Capture the cell that displays the provided text and extract its [X, Y] central coordinate. 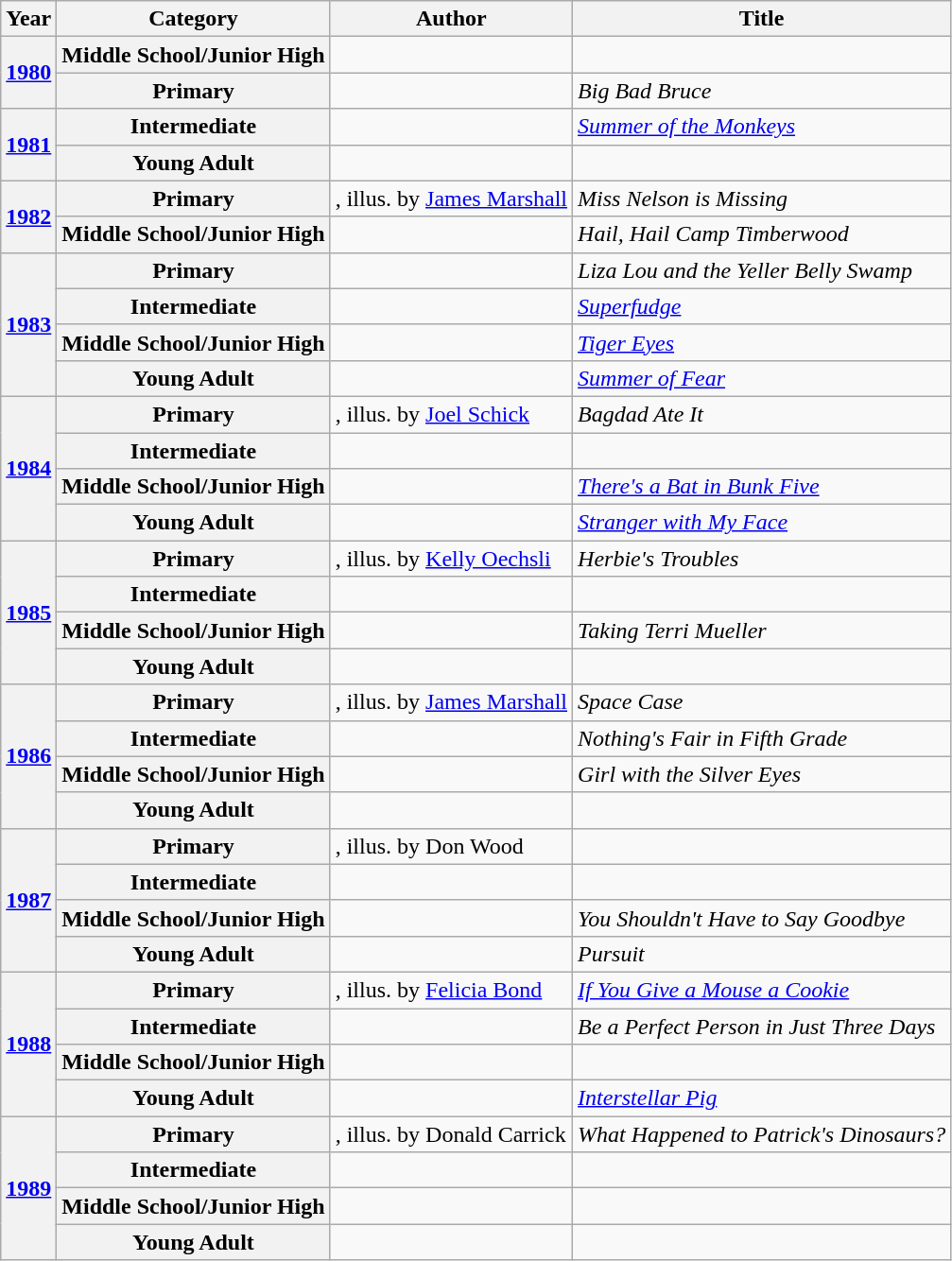
Summer of Fear [762, 378]
Year [28, 19]
Herbie's Troubles [762, 559]
Be a Perfect Person in Just Three Days [762, 1026]
1981 [28, 145]
Liza Lou and the Yeller Belly Swamp [762, 270]
1984 [28, 468]
Interstellar Pig [762, 1098]
Author [451, 19]
What Happened to Patrick's Dinosaurs? [762, 1134]
Big Bad Bruce [762, 91]
, illus. by Felicia Bond [451, 990]
1983 [28, 324]
If You Give a Mouse a Cookie [762, 990]
Hail, Hail Camp Timberwood [762, 234]
There's a Bat in Bunk Five [762, 487]
Stranger with My Face [762, 523]
Taking Terri Mueller [762, 630]
Superfudge [762, 306]
You Shouldn't Have to Say Goodbye [762, 918]
, illus. by Don Wood [451, 846]
, illus. by Kelly Oechsli [451, 559]
Nothing's Fair in Fifth Grade [762, 738]
1989 [28, 1188]
Miss Nelson is Missing [762, 199]
Category [193, 19]
Bagdad Ate It [762, 414]
Title [762, 19]
1987 [28, 900]
, illus. by Donald Carrick [451, 1134]
1988 [28, 1044]
Pursuit [762, 954]
Tiger Eyes [762, 342]
, illus. by Joel Schick [451, 414]
1980 [28, 73]
1982 [28, 216]
1985 [28, 613]
1986 [28, 756]
Summer of the Monkeys [762, 127]
Space Case [762, 702]
Girl with the Silver Eyes [762, 774]
